From the cell containing the given text, extract its center point as [X, Y] coordinate. 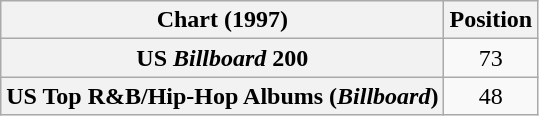
Chart (1997) [222, 20]
US Billboard 200 [222, 58]
Position [491, 20]
48 [491, 96]
73 [491, 58]
US Top R&B/Hip-Hop Albums (Billboard) [222, 96]
